Determine the [x, y] coordinate at the center of the cell enclosing the given text.  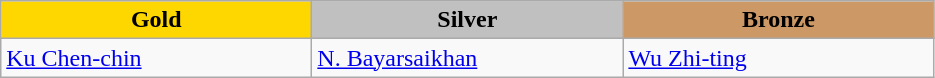
Ku Chen-chin [156, 58]
Gold [156, 20]
Silver [468, 20]
Wu Zhi-ting [778, 58]
Bronze [778, 20]
N. Bayarsaikhan [468, 58]
